Extract the (X, Y) coordinate from the center of the cell holding the provided text.  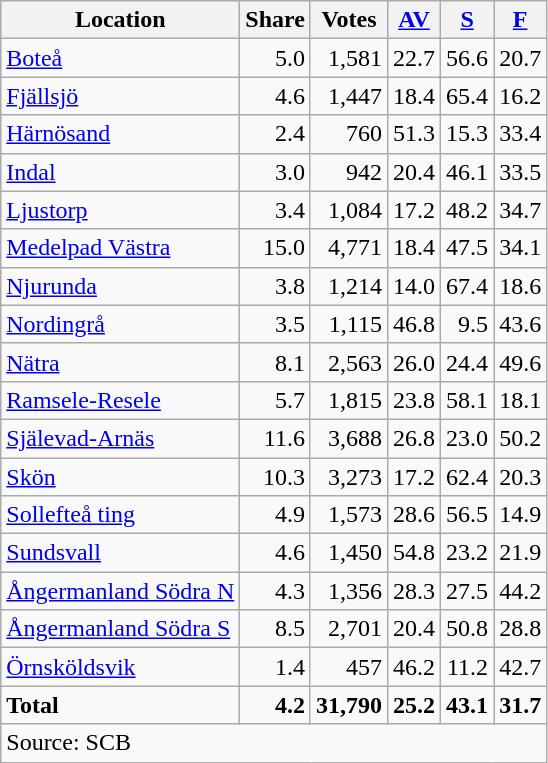
67.4 (468, 286)
9.5 (468, 324)
Ljustorp (120, 210)
S (468, 20)
F (520, 20)
8.5 (276, 629)
457 (348, 667)
28.6 (414, 515)
51.3 (414, 134)
1,815 (348, 400)
AV (414, 20)
46.2 (414, 667)
46.1 (468, 172)
62.4 (468, 477)
Själevad-Arnäs (120, 438)
31.7 (520, 705)
2.4 (276, 134)
Boteå (120, 58)
33.5 (520, 172)
4.3 (276, 591)
26.8 (414, 438)
Ångermanland Södra S (120, 629)
14.0 (414, 286)
Share (276, 20)
1,214 (348, 286)
50.8 (468, 629)
27.5 (468, 591)
5.7 (276, 400)
48.2 (468, 210)
1,447 (348, 96)
28.8 (520, 629)
3,688 (348, 438)
43.6 (520, 324)
4,771 (348, 248)
Njurunda (120, 286)
3.8 (276, 286)
3.4 (276, 210)
56.6 (468, 58)
1,573 (348, 515)
1,581 (348, 58)
942 (348, 172)
58.1 (468, 400)
26.0 (414, 362)
4.2 (276, 705)
24.4 (468, 362)
21.9 (520, 553)
1,356 (348, 591)
8.1 (276, 362)
2,563 (348, 362)
43.1 (468, 705)
25.2 (414, 705)
Nätra (120, 362)
Ramsele-Resele (120, 400)
20.7 (520, 58)
5.0 (276, 58)
42.7 (520, 667)
23.2 (468, 553)
Skön (120, 477)
Sollefteå ting (120, 515)
18.6 (520, 286)
56.5 (468, 515)
49.6 (520, 362)
47.5 (468, 248)
18.1 (520, 400)
1,084 (348, 210)
54.8 (414, 553)
10.3 (276, 477)
16.2 (520, 96)
11.2 (468, 667)
33.4 (520, 134)
3.5 (276, 324)
Sundsvall (120, 553)
34.7 (520, 210)
Total (120, 705)
23.8 (414, 400)
Ångermanland Södra N (120, 591)
15.0 (276, 248)
31,790 (348, 705)
34.1 (520, 248)
11.6 (276, 438)
4.9 (276, 515)
23.0 (468, 438)
28.3 (414, 591)
Nordingrå (120, 324)
2,701 (348, 629)
Indal (120, 172)
3,273 (348, 477)
Örnsköldsvik (120, 667)
65.4 (468, 96)
Location (120, 20)
Härnösand (120, 134)
Medelpad Västra (120, 248)
760 (348, 134)
22.7 (414, 58)
44.2 (520, 591)
1.4 (276, 667)
20.3 (520, 477)
46.8 (414, 324)
15.3 (468, 134)
50.2 (520, 438)
Fjällsjö (120, 96)
Votes (348, 20)
Source: SCB (274, 743)
1,115 (348, 324)
14.9 (520, 515)
1,450 (348, 553)
3.0 (276, 172)
